Search for the cell housing the specified text and yield its (x, y) center coordinate. 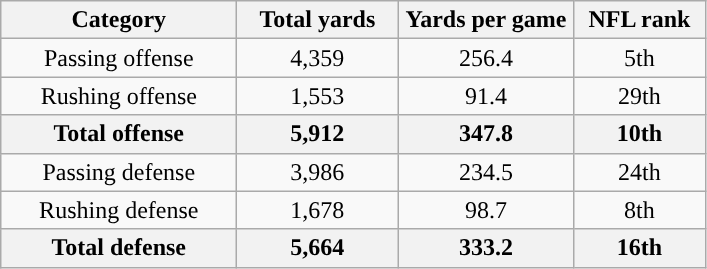
29th (640, 96)
98.7 (486, 210)
91.4 (486, 96)
24th (640, 172)
Yards per game (486, 20)
1,553 (318, 96)
1,678 (318, 210)
16th (640, 248)
5,912 (318, 134)
5th (640, 58)
Rushing offense (119, 96)
4,359 (318, 58)
Category (119, 20)
Passing defense (119, 172)
347.8 (486, 134)
Total yards (318, 20)
8th (640, 210)
Total defense (119, 248)
Passing offense (119, 58)
5,664 (318, 248)
10th (640, 134)
Rushing defense (119, 210)
333.2 (486, 248)
256.4 (486, 58)
234.5 (486, 172)
NFL rank (640, 20)
3,986 (318, 172)
Total offense (119, 134)
